Return the (X, Y) coordinate for the center point of the cell that contains the specified text.  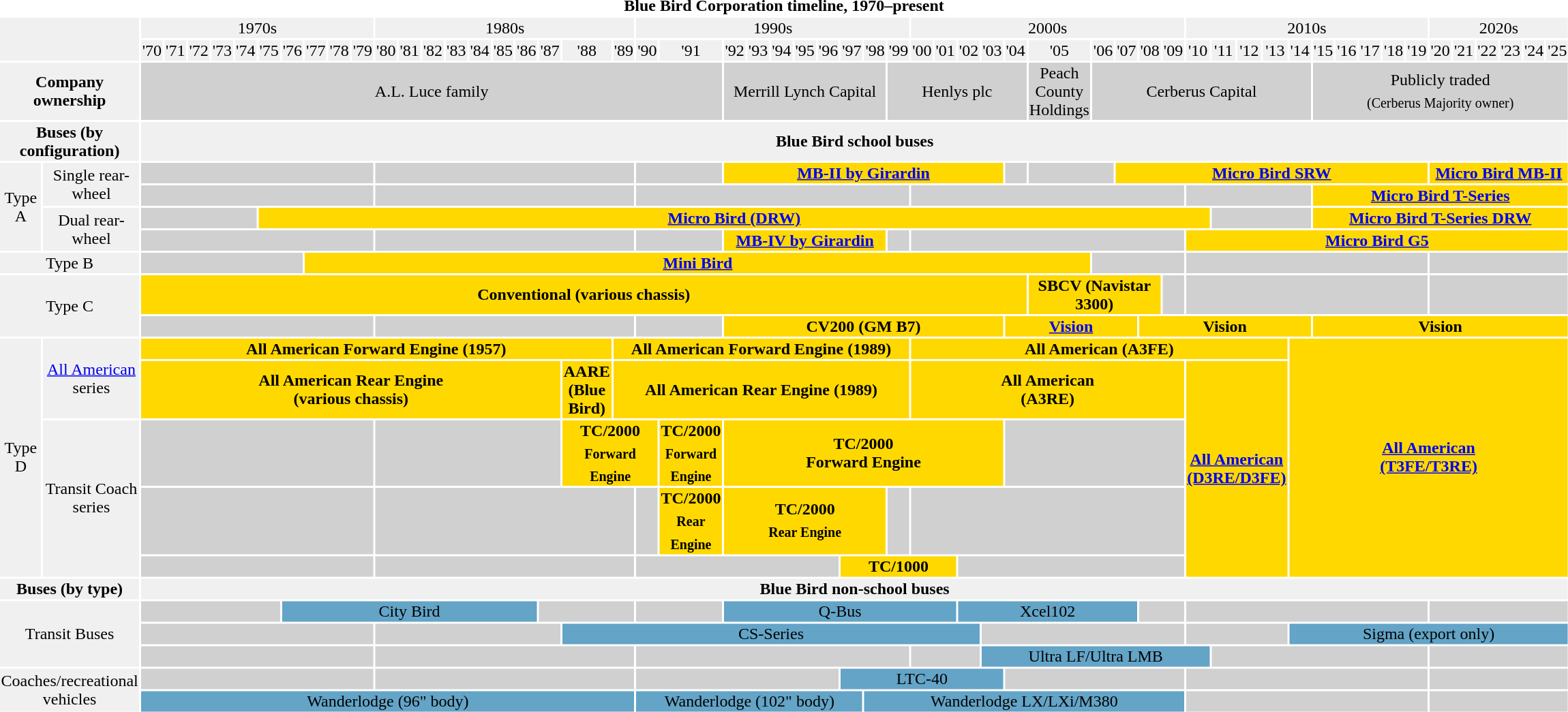
CV200 (GM B7) (863, 326)
'95 (804, 50)
'87 (549, 50)
Micro Bird (DRW) (734, 218)
'93 (758, 50)
All American(T3FE/T3RE) (1429, 458)
'25 (1557, 50)
Mini Bird (698, 263)
All American (D3RE/D3FE) (1237, 469)
'84 (480, 50)
MB-II by Girardin (863, 173)
Cerberus Capital (1201, 91)
'08 (1149, 50)
1990s (773, 28)
Micro Bird T-Series DRW (1440, 218)
Sigma (export only) (1429, 634)
'90 (648, 50)
Merrill Lynch Capital (804, 91)
Transit Buses (70, 634)
'98 (875, 50)
'81 (409, 50)
'96 (828, 50)
'75 (269, 50)
'20 (1440, 50)
'09 (1173, 50)
City Bird (409, 611)
All American series (91, 379)
2020s (1498, 28)
MB-IV by Girardin (804, 241)
'12 (1249, 50)
'00 (922, 50)
'71 (176, 50)
'86 (526, 50)
CS-Series (770, 634)
LTC-40 (922, 679)
Transit Coach series (91, 499)
Q-Bus (840, 611)
A.L. Luce family (432, 91)
Coaches/recreational vehicles (70, 690)
'88 (586, 50)
Conventional (various chassis) (584, 294)
Type C (70, 306)
'01 (945, 50)
Wanderlodge (102" body) (750, 701)
Henlys plc (957, 91)
'18 (1393, 50)
Micro Bird T-Series (1440, 196)
All American Forward Engine (1957) (376, 349)
1980s (505, 28)
1970s (257, 28)
PeachCountyHoldings (1059, 91)
'22 (1488, 50)
'19 (1417, 50)
Dual rear-wheel (91, 229)
Micro Bird G5 (1377, 241)
'06 (1103, 50)
'89 (623, 50)
'97 (852, 50)
'23 (1511, 50)
'80 (386, 50)
2000s (1048, 28)
'10 (1198, 50)
'73 (222, 50)
'11 (1224, 50)
Wanderlodge LX/LXi/M380 (1024, 701)
Buses (by type) (70, 589)
AARE(Blue Bird) (586, 390)
'82 (432, 50)
'14 (1299, 50)
Publicly traded(Cerberus Majority owner) (1440, 91)
All American (A3FE) (1099, 349)
'99 (899, 50)
Micro Bird MB-II (1498, 173)
'76 (292, 50)
Company ownership (70, 91)
Type A (20, 207)
'79 (363, 50)
'04 (1016, 50)
'15 (1323, 50)
Wanderlodge (96" body) (387, 701)
Type D (20, 458)
Buses (by configuration) (70, 142)
'21 (1463, 50)
'85 (503, 50)
Ultra LF/Ultra LMB (1096, 656)
2010s (1307, 28)
'07 (1126, 50)
'03 (993, 50)
TC/1000 (899, 566)
All American Rear Engine(various chassis) (350, 390)
Blue Bird non-school buses (855, 589)
All American Forward Engine (1989) (761, 349)
'17 (1370, 50)
'78 (340, 50)
'77 (316, 50)
'24 (1534, 50)
'91 (691, 50)
Blue Bird school buses (855, 142)
Type B (70, 263)
All American Rear Engine (1989) (761, 390)
'72 (199, 50)
'13 (1275, 50)
'02 (968, 50)
'92 (735, 50)
'74 (245, 50)
'05 (1059, 50)
'94 (781, 50)
Micro Bird SRW (1272, 173)
All American(A3RE) (1048, 390)
'70 (151, 50)
'83 (457, 50)
SBCV (Navistar 3300) (1094, 294)
'16 (1347, 50)
Xcel102 (1047, 611)
Single rear-wheel (91, 184)
